Locate the cell with the specified text and output its [x, y] center coordinate. 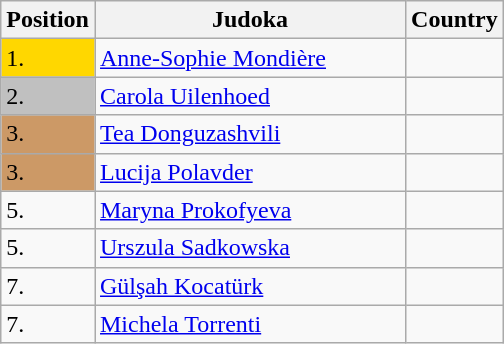
1. [48, 58]
Position [48, 20]
Anne-Sophie Mondière [250, 58]
Carola Uilenhoed [250, 96]
Country [455, 20]
Maryna Prokofyeva [250, 210]
Michela Torrenti [250, 324]
Lucija Polavder [250, 172]
2. [48, 96]
Urszula Sadkowska [250, 248]
Judoka [250, 20]
Gülşah Kocatürk [250, 286]
Tea Donguzashvili [250, 134]
